Identify which cell holds the provided text, then report its [X, Y] central coordinate. 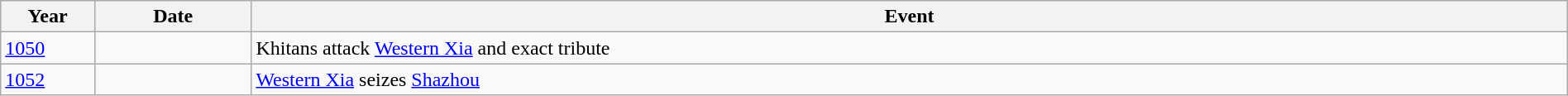
Western Xia seizes Shazhou [910, 79]
Event [910, 17]
Date [172, 17]
1052 [48, 79]
Year [48, 17]
Khitans attack Western Xia and exact tribute [910, 48]
1050 [48, 48]
